Output the [x, y] coordinate of the center of the cell containing the given text.  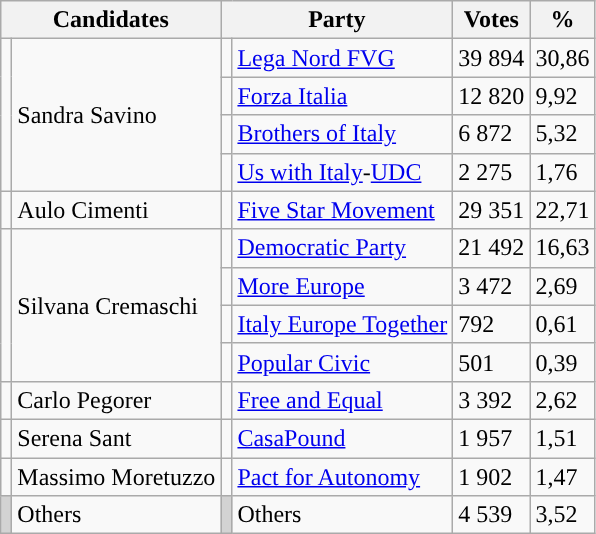
Forza Italia [342, 96]
2,62 [562, 400]
39 894 [492, 58]
501 [492, 362]
3,52 [562, 515]
Brothers of Italy [342, 134]
Sandra Savino [116, 115]
30,86 [562, 58]
3 472 [492, 286]
Us with Italy-UDC [342, 172]
21 492 [492, 248]
1,47 [562, 477]
0,39 [562, 362]
Candidates [111, 20]
16,63 [562, 248]
Silvana Cremaschi [116, 305]
Five Star Movement [342, 210]
4 539 [492, 515]
5,32 [562, 134]
Massimo Moretuzzo [116, 477]
1 957 [492, 438]
CasaPound [342, 438]
Popular Civic [342, 362]
Democratic Party [342, 248]
2 275 [492, 172]
1,51 [562, 438]
More Europe [342, 286]
0,61 [562, 324]
12 820 [492, 96]
1,76 [562, 172]
1 902 [492, 477]
% [562, 20]
792 [492, 324]
Party [337, 20]
Aulo Cimenti [116, 210]
3 392 [492, 400]
Lega Nord FVG [342, 58]
Votes [492, 20]
Pact for Autonomy [342, 477]
Serena Sant [116, 438]
Carlo Pegorer [116, 400]
6 872 [492, 134]
Free and Equal [342, 400]
22,71 [562, 210]
29 351 [492, 210]
9,92 [562, 96]
2,69 [562, 286]
Italy Europe Together [342, 324]
